Output the (X, Y) coordinate of the center of the cell containing the given text.  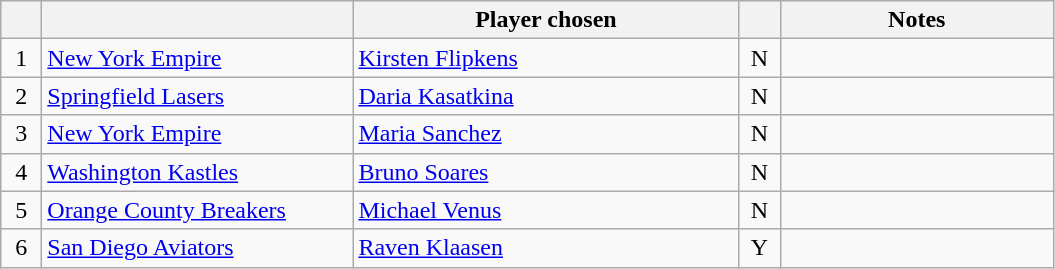
Maria Sanchez (546, 134)
Orange County Breakers (198, 210)
1 (22, 58)
Y (760, 248)
Player chosen (546, 20)
6 (22, 248)
3 (22, 134)
Daria Kasatkina (546, 96)
Bruno Soares (546, 172)
4 (22, 172)
Michael Venus (546, 210)
2 (22, 96)
Washington Kastles (198, 172)
Springfield Lasers (198, 96)
5 (22, 210)
San Diego Aviators (198, 248)
Notes (917, 20)
Kirsten Flipkens (546, 58)
Raven Klaasen (546, 248)
